Provide the [x, y] coordinate of the cell's center where the given text is located.  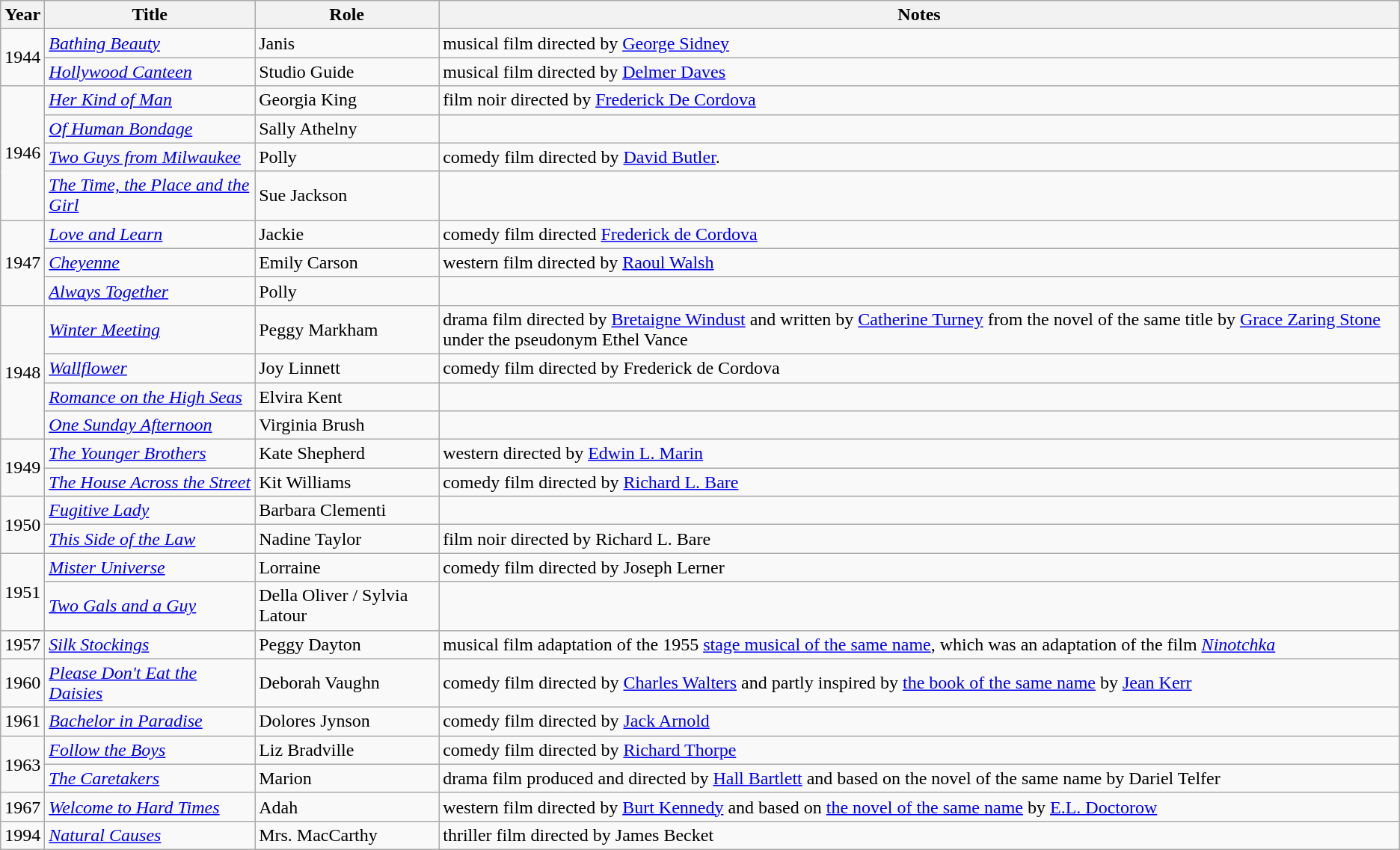
musical film adaptation of the 1955 stage musical of the same name, which was an adaptation of the film Ninotchka [920, 644]
musical film directed by George Sidney [920, 43]
comedy film directed by Joseph Lerner [920, 567]
comedy film directed by David Butler. [920, 157]
This Side of the Law [150, 539]
Georgia King [347, 100]
Always Together [150, 291]
film noir directed by Frederick De Cordova [920, 100]
Kit Williams [347, 482]
1951 [22, 592]
Liz Bradville [347, 750]
comedy film directed by Jack Arnold [920, 721]
Role [347, 15]
The House Across the Street [150, 482]
1949 [22, 468]
1963 [22, 764]
One Sunday Afternoon [150, 425]
drama film produced and directed by Hall Bartlett and based on the novel of the same name by Dariel Telfer [920, 778]
thriller film directed by James Becket [920, 835]
1957 [22, 644]
Virginia Brush [347, 425]
Wallflower [150, 368]
The Time, the Place and the Girl [150, 196]
1950 [22, 525]
comedy film directed by Richard Thorpe [920, 750]
western directed by Edwin L. Marin [920, 454]
Title [150, 15]
Nadine Taylor [347, 539]
Joy Linnett [347, 368]
Year [22, 15]
Elvira Kent [347, 397]
Mrs. MacCarthy [347, 835]
Romance on the High Seas [150, 397]
Mister Universe [150, 567]
Sue Jackson [347, 196]
Please Don't Eat the Daisies [150, 683]
Marion [347, 778]
Two Gals and a Guy [150, 606]
Peggy Markham [347, 329]
Cheyenne [150, 262]
comedy film directed by Frederick de Cordova [920, 368]
1947 [22, 262]
Emily Carson [347, 262]
Adah [347, 807]
Della Oliver / Sylvia Latour [347, 606]
Hollywood Canteen [150, 72]
Silk Stockings [150, 644]
Lorraine [347, 567]
Her Kind of Man [150, 100]
Welcome to Hard Times [150, 807]
1946 [22, 153]
Sally Athelny [347, 129]
Of Human Bondage [150, 129]
1960 [22, 683]
1961 [22, 721]
comedy film directed by Charles Walters and partly inspired by the book of the same name by Jean Kerr [920, 683]
western film directed by Burt Kennedy and based on the novel of the same name by E.L. Doctorow [920, 807]
Follow the Boys [150, 750]
Barbara Clementi [347, 511]
Love and Learn [150, 234]
Natural Causes [150, 835]
Notes [920, 15]
Janis [347, 43]
The Younger Brothers [150, 454]
Peggy Dayton [347, 644]
western film directed by Raoul Walsh [920, 262]
1994 [22, 835]
Studio Guide [347, 72]
Deborah Vaughn [347, 683]
1967 [22, 807]
Winter Meeting [150, 329]
Bathing Beauty [150, 43]
Bachelor in Paradise [150, 721]
film noir directed by Richard L. Bare [920, 539]
musical film directed by Delmer Daves [920, 72]
comedy film directed Frederick de Cordova [920, 234]
comedy film directed by Richard L. Bare [920, 482]
Two Guys from Milwaukee [150, 157]
1948 [22, 372]
Kate Shepherd [347, 454]
1944 [22, 58]
Dolores Jynson [347, 721]
The Caretakers [150, 778]
Jackie [347, 234]
Fugitive Lady [150, 511]
